From the cell containing the given text, extract its center point as (x, y) coordinate. 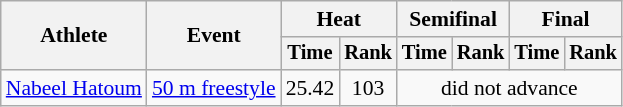
Event (214, 36)
Final (565, 19)
Semifinal (453, 19)
did not advance (510, 88)
103 (368, 88)
50 m freestyle (214, 88)
Heat (339, 19)
25.42 (310, 88)
Nabeel Hatoum (74, 88)
Athlete (74, 36)
